For the text-containing cell, return its midpoint in (x, y) coordinate format. 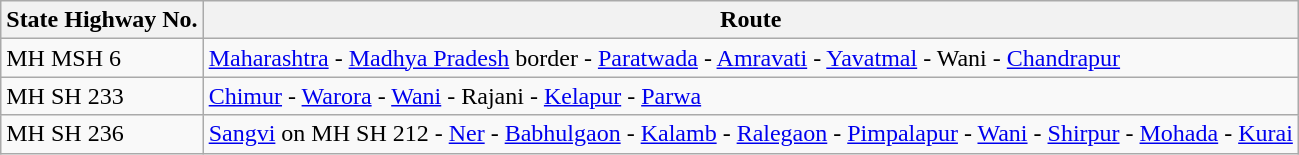
Sangvi on MH SH 212 - Ner - Babhulgaon - Kalamb - Ralegaon - Pimpalapur - Wani - Shirpur - Mohada - Kurai (750, 134)
Route (750, 20)
MH MSH 6 (102, 58)
Chimur - Warora - Wani - Rajani - Kelapur - Parwa (750, 96)
MH SH 236 (102, 134)
State Highway No. (102, 20)
Maharashtra - Madhya Pradesh border - Paratwada - Amravati - Yavatmal - Wani - Chandrapur (750, 58)
MH SH 233 (102, 96)
